Capture the cell that displays the provided text and extract its [x, y] central coordinate. 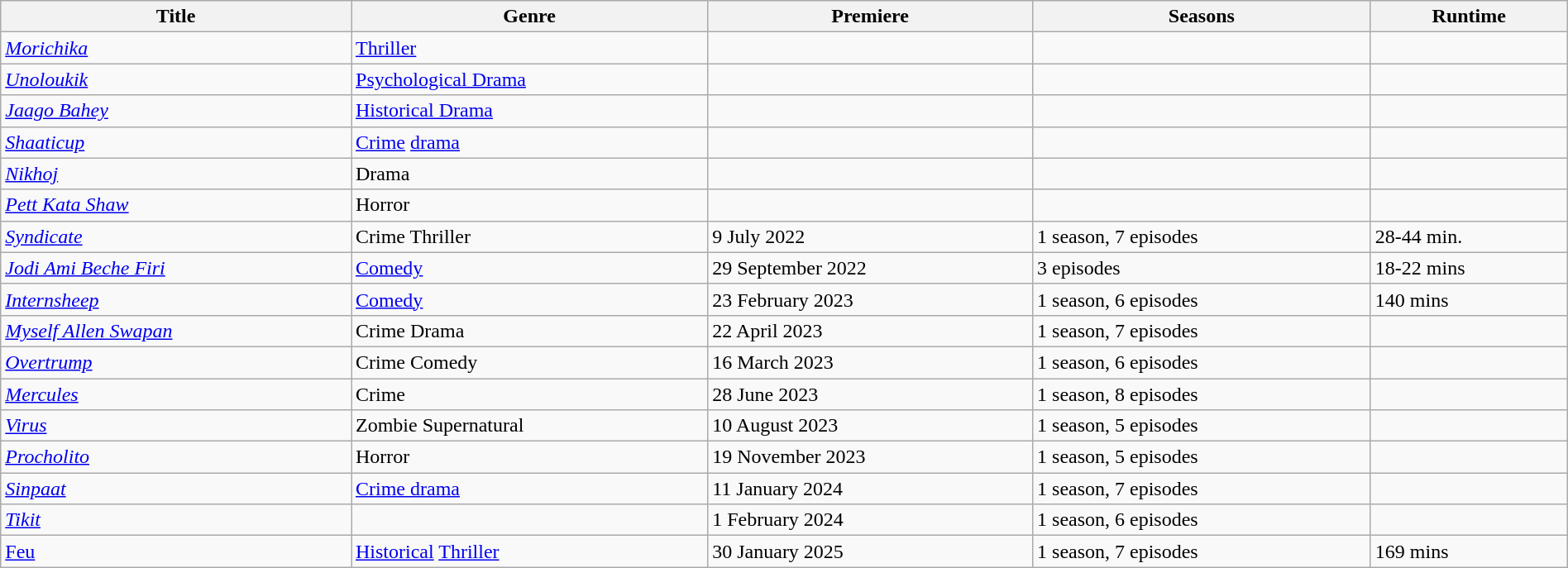
1 February 2024 [870, 520]
11 January 2024 [870, 489]
19 November 2023 [870, 457]
Tikit [176, 520]
3 episodes [1202, 268]
Morichika [176, 48]
Seasons [1202, 17]
Internsheep [176, 299]
Feu [176, 551]
Syndicate [176, 236]
Runtime [1469, 17]
Psychological Drama [529, 79]
Crime Comedy [529, 362]
Mercules [176, 394]
Unoloukik [176, 79]
Thriller [529, 48]
1 season, 8 episodes [1202, 394]
Jodi Ami Beche Firi [176, 268]
Premiere [870, 17]
Shaaticup [176, 142]
22 April 2023 [870, 331]
Nikhoj [176, 174]
16 March 2023 [870, 362]
Title [176, 17]
30 January 2025 [870, 551]
Historical Thriller [529, 551]
Procholito [176, 457]
Crime Thriller [529, 236]
23 February 2023 [870, 299]
Overtrump [176, 362]
Crime [529, 394]
Drama [529, 174]
169 mins [1469, 551]
9 July 2022 [870, 236]
28 June 2023 [870, 394]
Historical Drama [529, 111]
140 mins [1469, 299]
18-22 mins [1469, 268]
29 September 2022 [870, 268]
Genre [529, 17]
Virus [176, 426]
Zombie Supernatural [529, 426]
Jaago Bahey [176, 111]
10 August 2023 [870, 426]
28-44 min. [1469, 236]
Pett Kata Shaw [176, 205]
Sinpaat [176, 489]
Crime Drama [529, 331]
Myself Allen Swapan [176, 331]
